From the cell containing the given text, extract its center point as (x, y) coordinate. 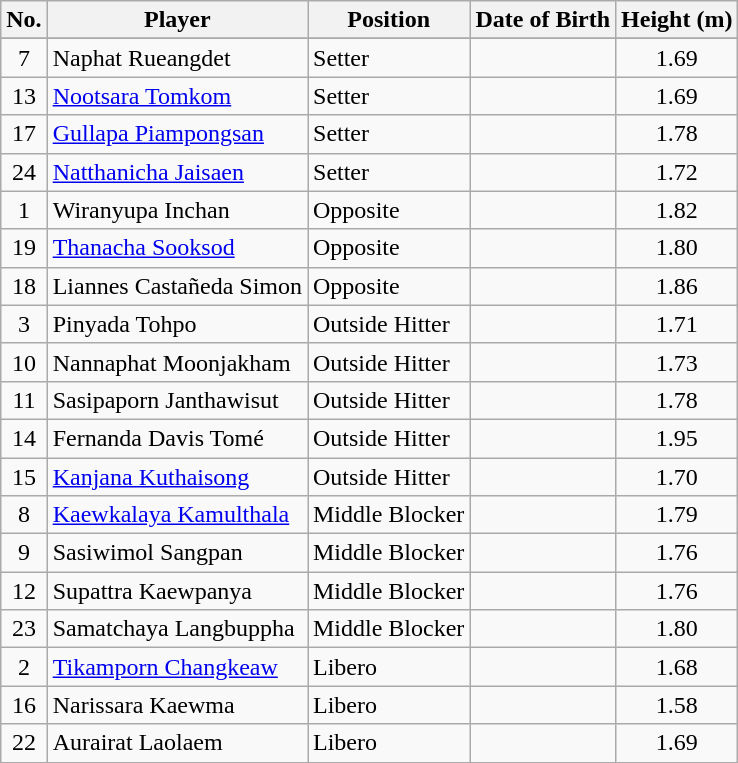
Kanjana Kuthaisong (177, 477)
Nootsara Tomkom (177, 96)
Kaewkalaya Kamulthala (177, 515)
Narissara Kaewma (177, 705)
1.73 (677, 362)
Liannes Castañeda Simon (177, 286)
3 (24, 324)
Aurairat Laolaem (177, 743)
Height (m) (677, 20)
Naphat Rueangdet (177, 58)
Nannaphat Moonjakham (177, 362)
1.68 (677, 667)
Sasiwimol Sangpan (177, 553)
Wiranyupa Inchan (177, 210)
Player (177, 20)
12 (24, 591)
Thanacha Sooksod (177, 248)
17 (24, 134)
1.95 (677, 438)
Sasipaporn Janthawisut (177, 400)
18 (24, 286)
1.58 (677, 705)
1.71 (677, 324)
13 (24, 96)
1.70 (677, 477)
1.72 (677, 172)
Gullapa Piampongsan (177, 134)
14 (24, 438)
Tikamporn Changkeaw (177, 667)
Date of Birth (543, 20)
1 (24, 210)
2 (24, 667)
Samatchaya Langbuppha (177, 629)
1.86 (677, 286)
23 (24, 629)
No. (24, 20)
Pinyada Tohpo (177, 324)
16 (24, 705)
Supattra Kaewpanya (177, 591)
22 (24, 743)
Fernanda Davis Tomé (177, 438)
7 (24, 58)
8 (24, 515)
Position (389, 20)
15 (24, 477)
10 (24, 362)
24 (24, 172)
1.82 (677, 210)
9 (24, 553)
Natthanicha Jaisaen (177, 172)
11 (24, 400)
19 (24, 248)
1.79 (677, 515)
